Provide the (X, Y) coordinate of the cell's center where the given text is located.  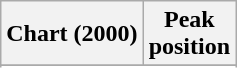
Peakposition (189, 34)
Chart (2000) (72, 34)
